Extract the [x, y] coordinate from the center of the cell holding the provided text.  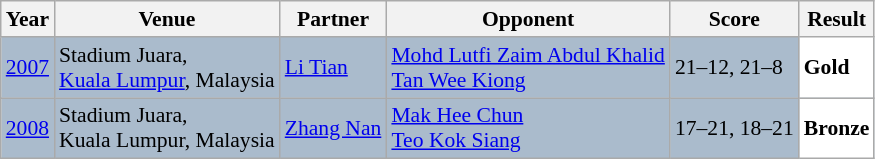
Bronze [837, 128]
Result [837, 19]
Venue [167, 19]
Gold [837, 68]
Year [28, 19]
2007 [28, 68]
Mohd Lutfi Zaim Abdul Khalid Tan Wee Kiong [528, 68]
Opponent [528, 19]
2008 [28, 128]
Partner [334, 19]
Mak Hee Chun Teo Kok Siang [528, 128]
Zhang Nan [334, 128]
Score [734, 19]
17–21, 18–21 [734, 128]
Li Tian [334, 68]
21–12, 21–8 [734, 68]
